Search for the cell housing the specified text and yield its [x, y] center coordinate. 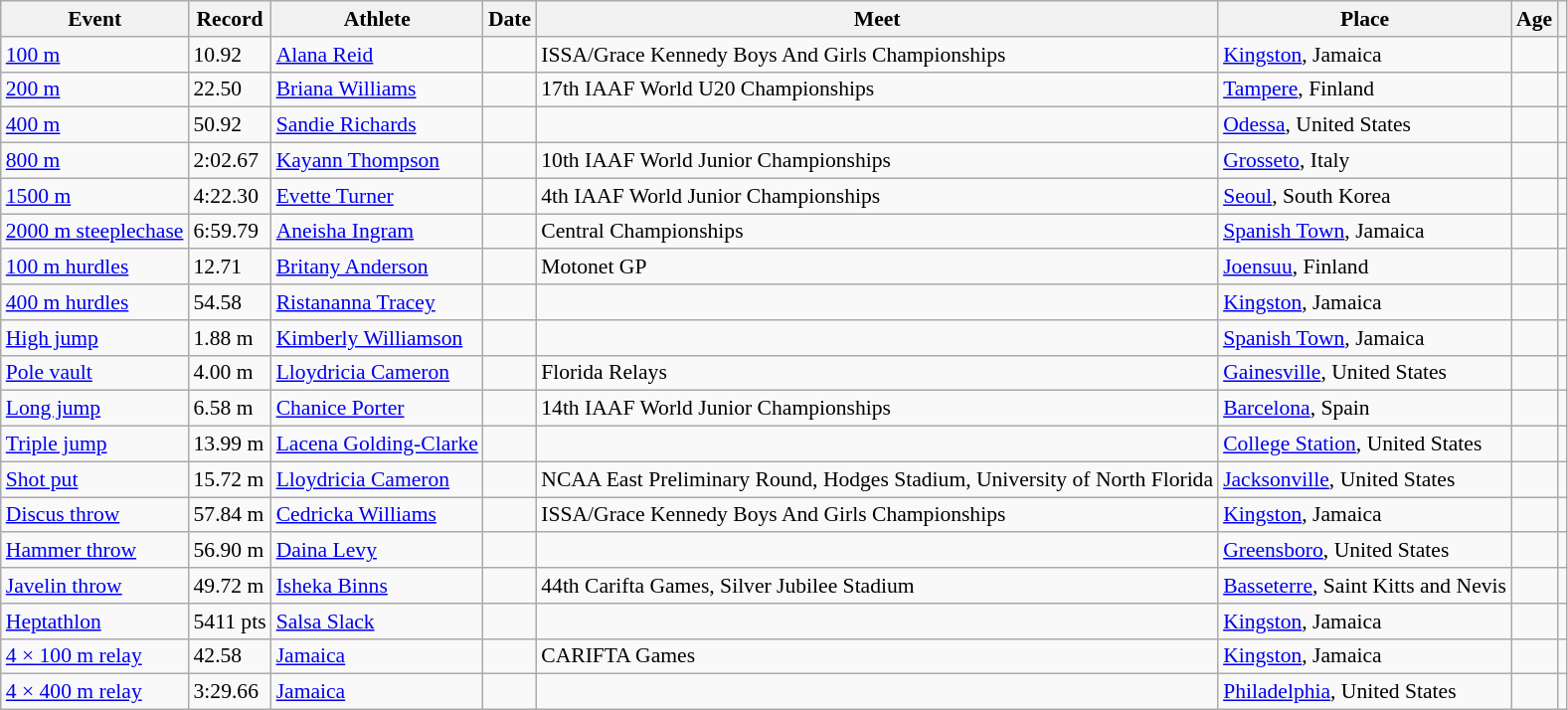
Odessa, United States [1364, 125]
Hammer throw [95, 551]
Grosseto, Italy [1364, 161]
4th IAAF World Junior Championships [877, 196]
Barcelona, Spain [1364, 409]
Kayann Thompson [378, 161]
17th IAAF World U20 Championships [877, 89]
Place [1364, 19]
49.72 m [231, 586]
2:02.67 [231, 161]
22.50 [231, 89]
Cedricka Williams [378, 515]
Date [509, 19]
400 m [95, 125]
Seoul, South Korea [1364, 196]
Basseterre, Saint Kitts and Nevis [1364, 586]
4.00 m [231, 373]
10.92 [231, 55]
Shot put [95, 479]
13.99 m [231, 444]
Joensuu, Finland [1364, 267]
Greensboro, United States [1364, 551]
1.88 m [231, 338]
44th Carifta Games, Silver Jubilee Stadium [877, 586]
Daina Levy [378, 551]
100 m [95, 55]
College Station, United States [1364, 444]
2000 m steeplechase [95, 232]
Central Championships [877, 232]
NCAA East Preliminary Round, Hodges Stadium, University of North Florida [877, 479]
Chanice Porter [378, 409]
15.72 m [231, 479]
Tampere, Finland [1364, 89]
Evette Turner [378, 196]
Sandie Richards [378, 125]
200 m [95, 89]
4 × 400 m relay [95, 692]
10th IAAF World Junior Championships [877, 161]
Britany Anderson [378, 267]
4 × 100 m relay [95, 656]
Gainesville, United States [1364, 373]
6:59.79 [231, 232]
High jump [95, 338]
Florida Relays [877, 373]
Age [1534, 19]
Kimberly Williamson [378, 338]
14th IAAF World Junior Championships [877, 409]
Aneisha Ingram [378, 232]
42.58 [231, 656]
Alana Reid [378, 55]
Isheka Binns [378, 586]
800 m [95, 161]
400 m hurdles [95, 302]
Discus throw [95, 515]
4:22.30 [231, 196]
Long jump [95, 409]
Record [231, 19]
100 m hurdles [95, 267]
Pole vault [95, 373]
56.90 m [231, 551]
3:29.66 [231, 692]
12.71 [231, 267]
Triple jump [95, 444]
Motonet GP [877, 267]
6.58 m [231, 409]
Lacena Golding-Clarke [378, 444]
Heptathlon [95, 621]
Briana Williams [378, 89]
1500 m [95, 196]
Event [95, 19]
57.84 m [231, 515]
54.58 [231, 302]
Salsa Slack [378, 621]
Meet [877, 19]
CARIFTA Games [877, 656]
50.92 [231, 125]
5411 pts [231, 621]
Philadelphia, United States [1364, 692]
Ristananna Tracey [378, 302]
Jacksonville, United States [1364, 479]
Athlete [378, 19]
Javelin throw [95, 586]
